Capture the cell that displays the provided text and extract its [X, Y] central coordinate. 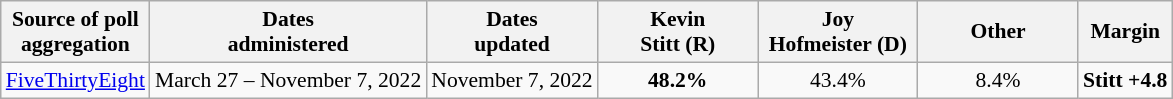
8.4% [998, 80]
JoyHofmeister (D) [838, 32]
KevinStitt (R) [678, 32]
March 27 – November 7, 2022 [288, 80]
48.2% [678, 80]
Stitt +4.8 [1125, 80]
43.4% [838, 80]
Margin [1125, 32]
Other [998, 32]
Datesupdated [512, 32]
Datesadministered [288, 32]
Source of pollaggregation [76, 32]
FiveThirtyEight [76, 80]
November 7, 2022 [512, 80]
